Scan for the cell matching the given text and deliver its (X, Y) coordinate at center. 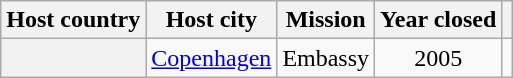
Mission (326, 20)
Year closed (438, 20)
Copenhagen (212, 58)
Host country (74, 20)
Host city (212, 20)
Embassy (326, 58)
2005 (438, 58)
